Return the [X, Y] coordinate for the center point of the cell that contains the specified text.  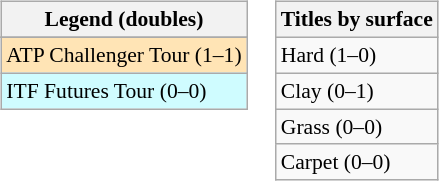
Titles by surface [357, 20]
Grass (0–0) [357, 127]
Clay (0–1) [357, 91]
ITF Futures Tour (0–0) [124, 91]
Legend (doubles) [124, 20]
ATP Challenger Tour (1–1) [124, 55]
Hard (1–0) [357, 55]
Carpet (0–0) [357, 162]
